Pinpoint the cell where the given text exists, returning its (x, y) midpoint coordinate. 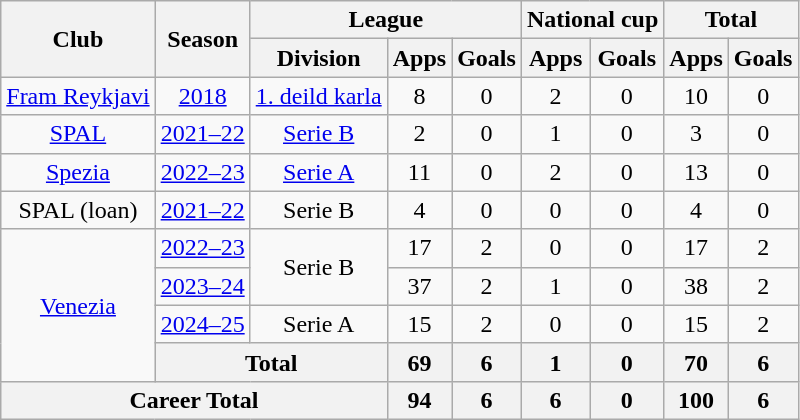
Division (318, 58)
69 (419, 362)
SPAL (78, 134)
70 (696, 362)
2024–25 (202, 324)
League (386, 20)
SPAL (loan) (78, 210)
Fram Reykjavi (78, 96)
1. deild karla (318, 96)
8 (419, 96)
2023–24 (202, 286)
Spezia (78, 172)
3 (696, 134)
94 (419, 400)
Club (78, 39)
Career Total (194, 400)
National cup (592, 20)
100 (696, 400)
13 (696, 172)
10 (696, 96)
Season (202, 39)
2018 (202, 96)
Venezia (78, 305)
38 (696, 286)
11 (419, 172)
37 (419, 286)
